Pinpoint the cell where the given text exists, returning its [X, Y] midpoint coordinate. 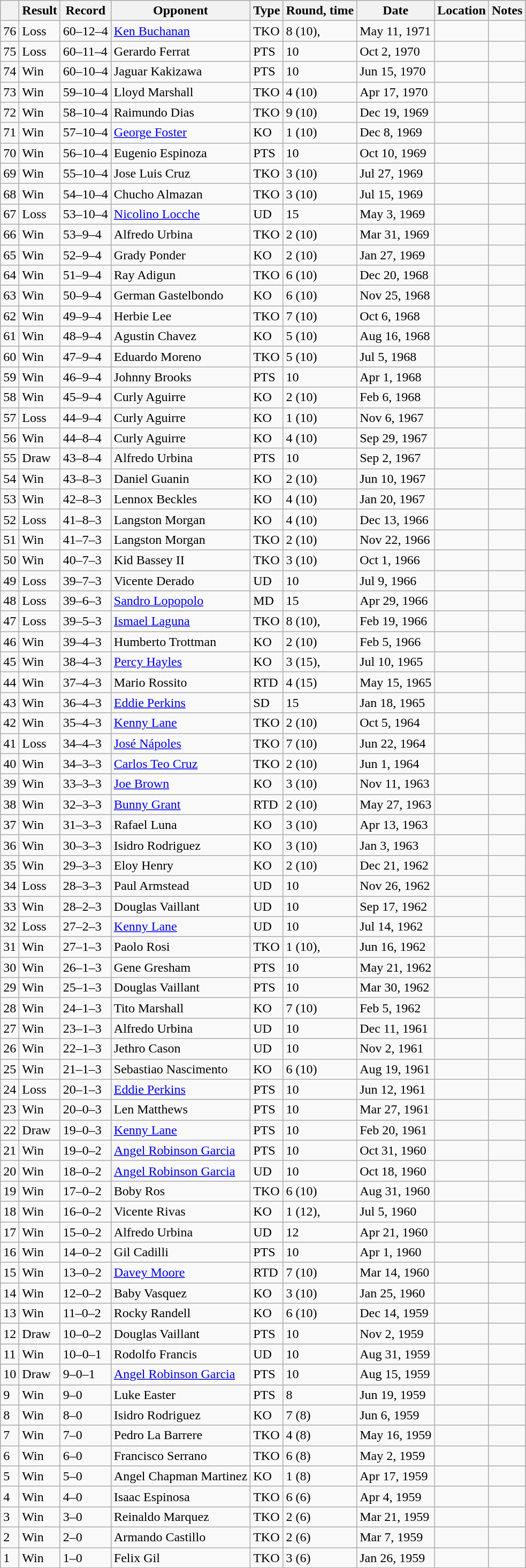
Jul 9, 1966 [396, 580]
56–10–4 [86, 153]
Jul 15, 1969 [396, 194]
Dec 20, 1968 [396, 275]
32 [10, 927]
Dec 21, 1962 [396, 865]
9 (10) [320, 112]
Ray Adigun [180, 275]
3 [10, 1517]
Dec 13, 1966 [396, 519]
Feb 6, 1968 [396, 397]
14–0–2 [86, 1252]
34–3–3 [86, 764]
Nov 6, 1967 [396, 418]
1 (8) [320, 1476]
Sep 2, 1967 [396, 458]
23 [10, 1110]
Jun 10, 1967 [396, 479]
19–0–3 [86, 1130]
65 [10, 255]
May 27, 1963 [396, 804]
34 [10, 886]
28 [10, 1008]
60 [10, 357]
24 [10, 1089]
22 [10, 1130]
Feb 20, 1961 [396, 1130]
Ken Buchanan [180, 31]
43 [10, 703]
31–3–3 [86, 825]
30 [10, 967]
14 [10, 1293]
Feb 5, 1962 [396, 1008]
2 [10, 1537]
1 [10, 1558]
59 [10, 377]
8–0 [86, 1415]
3 (6) [320, 1558]
Apr 1, 1968 [396, 377]
76 [10, 31]
Lloyd Marshall [180, 92]
Nov 11, 1963 [396, 784]
47 [10, 621]
12–0–2 [86, 1293]
42 [10, 723]
61 [10, 336]
Jose Luis Cruz [180, 173]
Oct 5, 1964 [396, 723]
Jun 19, 1959 [396, 1395]
2–0 [86, 1537]
Date [396, 11]
56 [10, 438]
Aug 31, 1959 [396, 1354]
6 [10, 1456]
Feb 5, 1966 [396, 642]
May 15, 1965 [396, 682]
53–10–4 [86, 214]
Round, time [320, 11]
13–0–2 [86, 1273]
Mar 7, 1959 [396, 1537]
Baby Vasquez [180, 1293]
Jan 3, 1963 [396, 845]
Result [40, 11]
58–10–4 [86, 112]
Kid Bassey II [180, 560]
Daniel Guanin [180, 479]
Jan 20, 1967 [396, 499]
Jun 15, 1970 [396, 72]
43–8–4 [86, 458]
Mar 21, 1959 [396, 1517]
Notes [507, 11]
3–0 [86, 1517]
Apr 17, 1959 [396, 1476]
Vicente Rivas [180, 1211]
37–4–3 [86, 682]
MD [266, 601]
German Gastelbondo [180, 296]
Oct 18, 1960 [396, 1171]
10–0–2 [86, 1334]
21 [10, 1150]
22–1–3 [86, 1049]
Agustin Chavez [180, 336]
Bunny Grant [180, 804]
5 [10, 1476]
José Nápoles [180, 743]
Type [266, 11]
Jethro Cason [180, 1049]
Mar 30, 1962 [396, 988]
Rodolfo Francis [180, 1354]
38 [10, 804]
Jul 27, 1969 [396, 173]
26 [10, 1049]
Jul 14, 1962 [396, 927]
66 [10, 234]
Luke Easter [180, 1395]
36 [10, 845]
70 [10, 153]
25 [10, 1069]
45 [10, 662]
Oct 31, 1960 [396, 1150]
Nicolino Locche [180, 214]
55–10–4 [86, 173]
Armando Castillo [180, 1537]
64 [10, 275]
73 [10, 92]
60–10–4 [86, 72]
Sep 29, 1967 [396, 438]
67 [10, 214]
Jaguar Kakizawa [180, 72]
Chucho Almazan [180, 194]
Nov 25, 1968 [396, 296]
49 [10, 580]
46 [10, 642]
51 [10, 540]
May 3, 1969 [396, 214]
Jul 5, 1968 [396, 357]
Rocky Randell [180, 1313]
50–9–4 [86, 296]
42–8–3 [86, 499]
Jun 16, 1962 [396, 947]
Oct 2, 1970 [396, 51]
Paolo Rosi [180, 947]
Nov 2, 1959 [396, 1334]
6–0 [86, 1456]
Aug 16, 1968 [396, 336]
69 [10, 173]
35 [10, 865]
48–9–4 [86, 336]
16 [10, 1252]
6 (6) [320, 1496]
Oct 10, 1969 [396, 153]
23–1–3 [86, 1028]
49–9–4 [86, 316]
28–3–3 [86, 886]
30–3–3 [86, 845]
57–10–4 [86, 133]
Jul 5, 1960 [396, 1211]
60–12–4 [86, 31]
74 [10, 72]
15–0–2 [86, 1232]
Opponent [180, 11]
47–9–4 [86, 357]
32–3–3 [86, 804]
7–0 [86, 1435]
33 [10, 906]
48 [10, 601]
Aug 31, 1960 [396, 1191]
Carlos Teo Cruz [180, 764]
Jan 18, 1965 [396, 703]
SD [266, 703]
3 (15), [320, 662]
Tito Marshall [180, 1008]
Isaac Espinosa [180, 1496]
41 [10, 743]
28–2–3 [86, 906]
Johnny Brooks [180, 377]
43–8–3 [86, 479]
Joe Brown [180, 784]
Eduardo Moreno [180, 357]
1 (10), [320, 947]
39–5–3 [86, 621]
29 [10, 988]
62 [10, 316]
Angel Chapman Martinez [180, 1476]
54 [10, 479]
71 [10, 133]
Reinaldo Marquez [180, 1517]
Jul 10, 1965 [396, 662]
Oct 1, 1966 [396, 560]
Mar 27, 1961 [396, 1110]
Jun 6, 1959 [396, 1415]
Dec 11, 1961 [396, 1028]
53 [10, 499]
Grady Ponder [180, 255]
Mario Rossito [180, 682]
20–1–3 [86, 1089]
16–0–2 [86, 1211]
George Foster [180, 133]
51–9–4 [86, 275]
Rafael Luna [180, 825]
Paul Armstead [180, 886]
44–8–4 [86, 438]
May 21, 1962 [396, 967]
Eloy Henry [180, 865]
4 (8) [320, 1435]
Raimundo Dias [180, 112]
9–0 [86, 1395]
May 2, 1959 [396, 1456]
Eugenio Espinoza [180, 153]
13 [10, 1313]
Sandro Lopopolo [180, 601]
1 (12), [320, 1211]
Herbie Lee [180, 316]
Francisco Serrano [180, 1456]
Ismael Laguna [180, 621]
7 [10, 1435]
33–3–3 [86, 784]
55 [10, 458]
Sebastiao Nascimento [180, 1069]
Mar 14, 1960 [396, 1273]
4 [10, 1496]
58 [10, 397]
May 16, 1959 [396, 1435]
Jan 26, 1959 [396, 1558]
72 [10, 112]
Apr 4, 1959 [396, 1496]
9 [10, 1395]
39–4–3 [86, 642]
52 [10, 519]
40–7–3 [86, 560]
20 [10, 1171]
35–4–3 [86, 723]
Nov 2, 1961 [396, 1049]
4–0 [86, 1496]
20–0–3 [86, 1110]
17 [10, 1232]
Jan 25, 1960 [396, 1293]
Apr 1, 1960 [396, 1252]
Lennox Beckles [180, 499]
25–1–3 [86, 988]
Felix Gil [180, 1558]
4 (15) [320, 682]
29–3–3 [86, 865]
11 [10, 1354]
10–0–1 [86, 1354]
27 [10, 1028]
Apr 17, 1970 [396, 92]
18–0–2 [86, 1171]
75 [10, 51]
59–10–4 [86, 92]
27–2–3 [86, 927]
9–0–1 [86, 1374]
39 [10, 784]
39–6–3 [86, 601]
27–1–3 [86, 947]
44 [10, 682]
31 [10, 947]
60–11–4 [86, 51]
68 [10, 194]
Mar 31, 1969 [396, 234]
Sep 17, 1962 [396, 906]
52–9–4 [86, 255]
21–1–3 [86, 1069]
Dec 8, 1969 [396, 133]
19 [10, 1191]
46–9–4 [86, 377]
Oct 6, 1968 [396, 316]
Record [86, 11]
34–4–3 [86, 743]
Percy Hayles [180, 662]
Boby Ros [180, 1191]
19–0–2 [86, 1150]
63 [10, 296]
Humberto Trottman [180, 642]
Gene Gresham [180, 967]
Nov 26, 1962 [396, 886]
Aug 15, 1959 [396, 1374]
Pedro La Barrere [180, 1435]
Jun 12, 1961 [396, 1089]
Gerardo Ferrat [180, 51]
24–1–3 [86, 1008]
38–4–3 [86, 662]
50 [10, 560]
7 (8) [320, 1415]
41–8–3 [86, 519]
Dec 19, 1969 [396, 112]
Nov 22, 1966 [396, 540]
11–0–2 [86, 1313]
40 [10, 764]
57 [10, 418]
41–7–3 [86, 540]
Dec 14, 1959 [396, 1313]
6 (8) [320, 1456]
Davey Moore [180, 1273]
17–0–2 [86, 1191]
54–10–4 [86, 194]
Apr 21, 1960 [396, 1232]
Feb 19, 1966 [396, 621]
Gil Cadilli [180, 1252]
37 [10, 825]
Jan 27, 1969 [396, 255]
5–0 [86, 1476]
May 11, 1971 [396, 31]
Apr 29, 1966 [396, 601]
Jun 22, 1964 [396, 743]
Aug 19, 1961 [396, 1069]
53–9–4 [86, 234]
18 [10, 1211]
Location [462, 11]
45–9–4 [86, 397]
36–4–3 [86, 703]
1–0 [86, 1558]
Len Matthews [180, 1110]
26–1–3 [86, 967]
Apr 13, 1963 [396, 825]
Jun 1, 1964 [396, 764]
39–7–3 [86, 580]
Vicente Derado [180, 580]
44–9–4 [86, 418]
